Pinpoint the cell where the given text exists, returning its [x, y] midpoint coordinate. 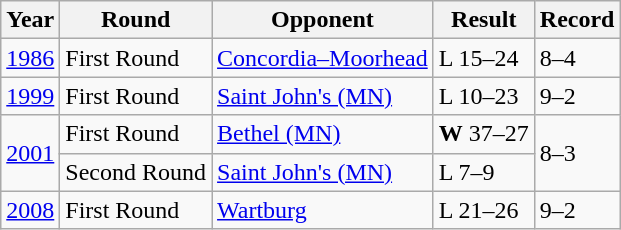
L 7–9 [484, 172]
Result [484, 20]
Opponent [323, 20]
1999 [30, 96]
8–3 [577, 153]
Wartburg [323, 210]
Year [30, 20]
Round [136, 20]
L 15–24 [484, 58]
Concordia–Moorhead [323, 58]
W 37–27 [484, 134]
8–4 [577, 58]
Second Round [136, 172]
L 10–23 [484, 96]
Bethel (MN) [323, 134]
1986 [30, 58]
L 21–26 [484, 210]
2001 [30, 153]
2008 [30, 210]
Record [577, 20]
